Find where the given text appears and provide that cell's center as [X, Y] coordinate. 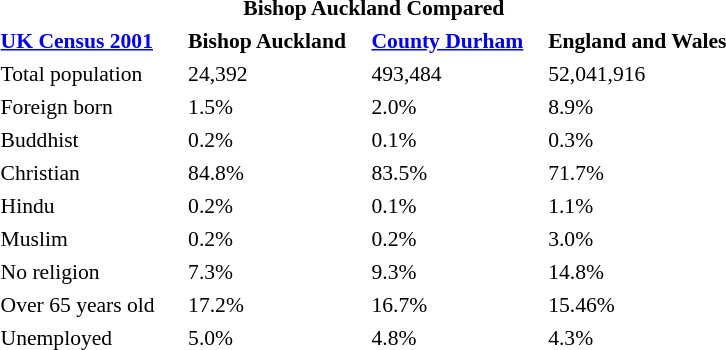
County Durham [456, 40]
1.5% [276, 106]
493,484 [456, 74]
Bishop Auckland [276, 40]
2.0% [456, 106]
84.8% [276, 172]
16.7% [456, 304]
9.3% [456, 272]
83.5% [456, 172]
7.3% [276, 272]
17.2% [276, 304]
24,392 [276, 74]
